Scan for the cell matching the given text and deliver its (x, y) coordinate at center. 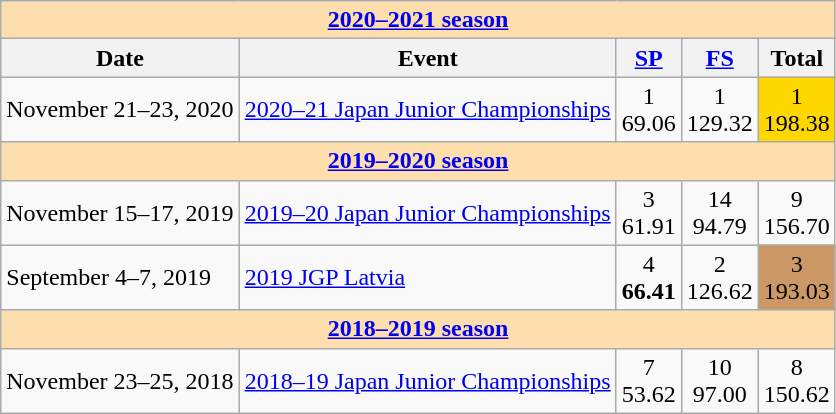
September 4–7, 2019 (120, 278)
2019 JGP Latvia (428, 278)
2019–2020 season (418, 161)
1 69.06 (648, 110)
10 97.00 (720, 380)
1 129.32 (720, 110)
3 193.03 (796, 278)
1 198.38 (796, 110)
4 66.41 (648, 278)
7 53.62 (648, 380)
November 15–17, 2019 (120, 212)
November 21–23, 2020 (120, 110)
2020–2021 season (418, 20)
2018–2019 season (418, 329)
14 94.79 (720, 212)
3 61.91 (648, 212)
November 23–25, 2018 (120, 380)
2019–20 Japan Junior Championships (428, 212)
Total (796, 58)
Event (428, 58)
Date (120, 58)
8 150.62 (796, 380)
FS (720, 58)
9 156.70 (796, 212)
2 126.62 (720, 278)
SP (648, 58)
2020–21 Japan Junior Championships (428, 110)
2018–19 Japan Junior Championships (428, 380)
